For the text-containing cell, return its midpoint in (X, Y) coordinate format. 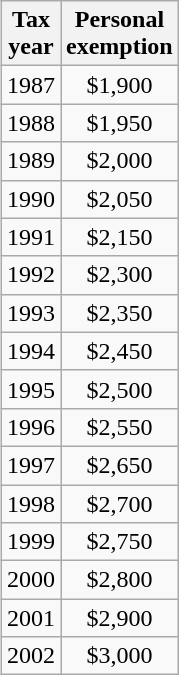
1989 (30, 161)
1996 (30, 427)
1992 (30, 275)
1997 (30, 465)
$2,300 (120, 275)
Tax year (30, 34)
$2,500 (120, 389)
1991 (30, 237)
1987 (30, 85)
$2,550 (120, 427)
$2,700 (120, 503)
$2,050 (120, 199)
$2,450 (120, 351)
1994 (30, 351)
2000 (30, 580)
2001 (30, 618)
$1,900 (120, 85)
1998 (30, 503)
1990 (30, 199)
$2,000 (120, 161)
$3,000 (120, 656)
2002 (30, 656)
$2,900 (120, 618)
$2,750 (120, 542)
1999 (30, 542)
Personal exemption (120, 34)
1995 (30, 389)
$1,950 (120, 123)
$2,800 (120, 580)
$2,350 (120, 313)
1988 (30, 123)
$2,650 (120, 465)
$2,150 (120, 237)
1993 (30, 313)
